Locate the cell with the specified text and output its [X, Y] center coordinate. 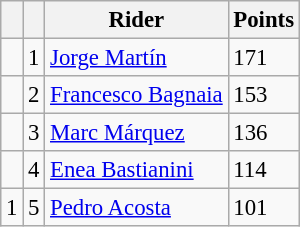
171 [264, 58]
Francesco Bagnaia [136, 95]
4 [34, 170]
Jorge Martín [136, 58]
2 [34, 95]
Pedro Acosta [136, 208]
Rider [136, 20]
5 [34, 208]
3 [34, 133]
Marc Márquez [136, 133]
101 [264, 208]
153 [264, 95]
Enea Bastianini [136, 170]
114 [264, 170]
Points [264, 20]
136 [264, 133]
